Return the [x, y] coordinate for the center point of the cell that contains the specified text.  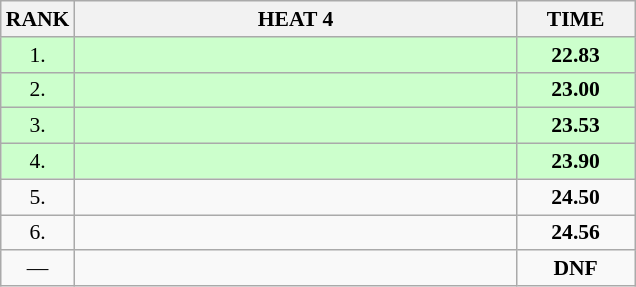
5. [38, 197]
23.90 [576, 162]
23.00 [576, 90]
3. [38, 126]
22.83 [576, 55]
DNF [576, 269]
1. [38, 55]
4. [38, 162]
— [38, 269]
RANK [38, 19]
23.53 [576, 126]
24.50 [576, 197]
24.56 [576, 233]
2. [38, 90]
HEAT 4 [295, 19]
6. [38, 233]
TIME [576, 19]
